Capture the cell that displays the provided text and extract its (X, Y) central coordinate. 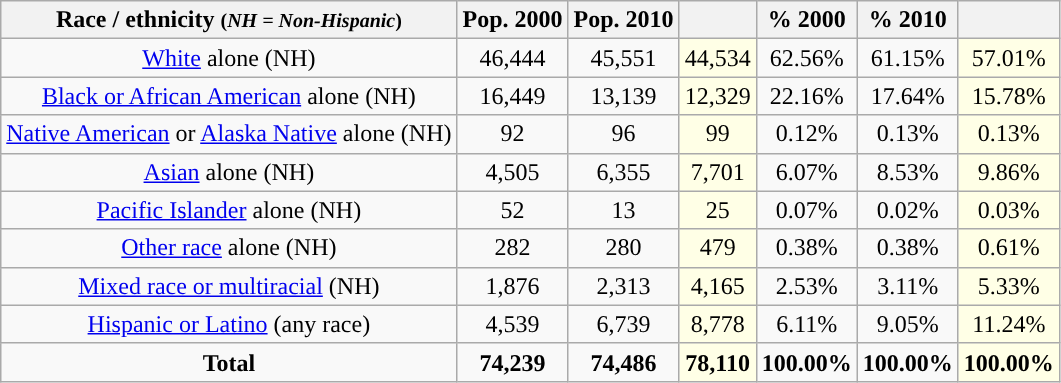
96 (624, 134)
Pacific Islander alone (NH) (229, 210)
White alone (NH) (229, 58)
2.53% (806, 286)
11.24% (1008, 324)
17.64% (908, 96)
22.16% (806, 96)
% 2010 (908, 20)
13,139 (624, 96)
Hispanic or Latino (any race) (229, 324)
57.01% (1008, 58)
4,539 (512, 324)
9.86% (1008, 172)
16,449 (512, 96)
12,329 (718, 96)
99 (718, 134)
0.03% (1008, 210)
Mixed race or multiracial (NH) (229, 286)
52 (512, 210)
45,551 (624, 58)
3.11% (908, 286)
282 (512, 248)
Pop. 2010 (624, 20)
280 (624, 248)
0.12% (806, 134)
13 (624, 210)
Asian alone (NH) (229, 172)
Total (229, 362)
9.05% (908, 324)
62.56% (806, 58)
44,534 (718, 58)
7,701 (718, 172)
Pop. 2000 (512, 20)
6,739 (624, 324)
6.11% (806, 324)
479 (718, 248)
% 2000 (806, 20)
5.33% (1008, 286)
78,110 (718, 362)
Black or African American alone (NH) (229, 96)
92 (512, 134)
61.15% (908, 58)
25 (718, 210)
0.07% (806, 210)
Native American or Alaska Native alone (NH) (229, 134)
4,165 (718, 286)
4,505 (512, 172)
0.02% (908, 210)
6,355 (624, 172)
46,444 (512, 58)
Other race alone (NH) (229, 248)
74,486 (624, 362)
15.78% (1008, 96)
6.07% (806, 172)
Race / ethnicity (NH = Non-Hispanic) (229, 20)
74,239 (512, 362)
1,876 (512, 286)
8.53% (908, 172)
8,778 (718, 324)
0.61% (1008, 248)
2,313 (624, 286)
